Provide the (x, y) coordinate of the cell's center where the given text is located.  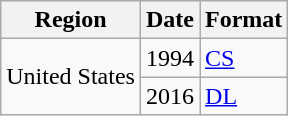
CS (244, 58)
DL (244, 96)
2016 (170, 96)
Region (71, 20)
1994 (170, 58)
Format (244, 20)
United States (71, 77)
Date (170, 20)
